Determine the [x, y] coordinate at the center of the cell enclosing the given text.  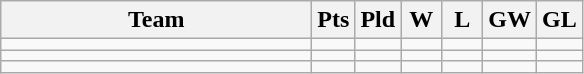
GW [510, 20]
L [462, 20]
Pld [378, 20]
GL [559, 20]
Team [156, 20]
Pts [334, 20]
W [422, 20]
